For the text-containing cell, return its midpoint in (X, Y) coordinate format. 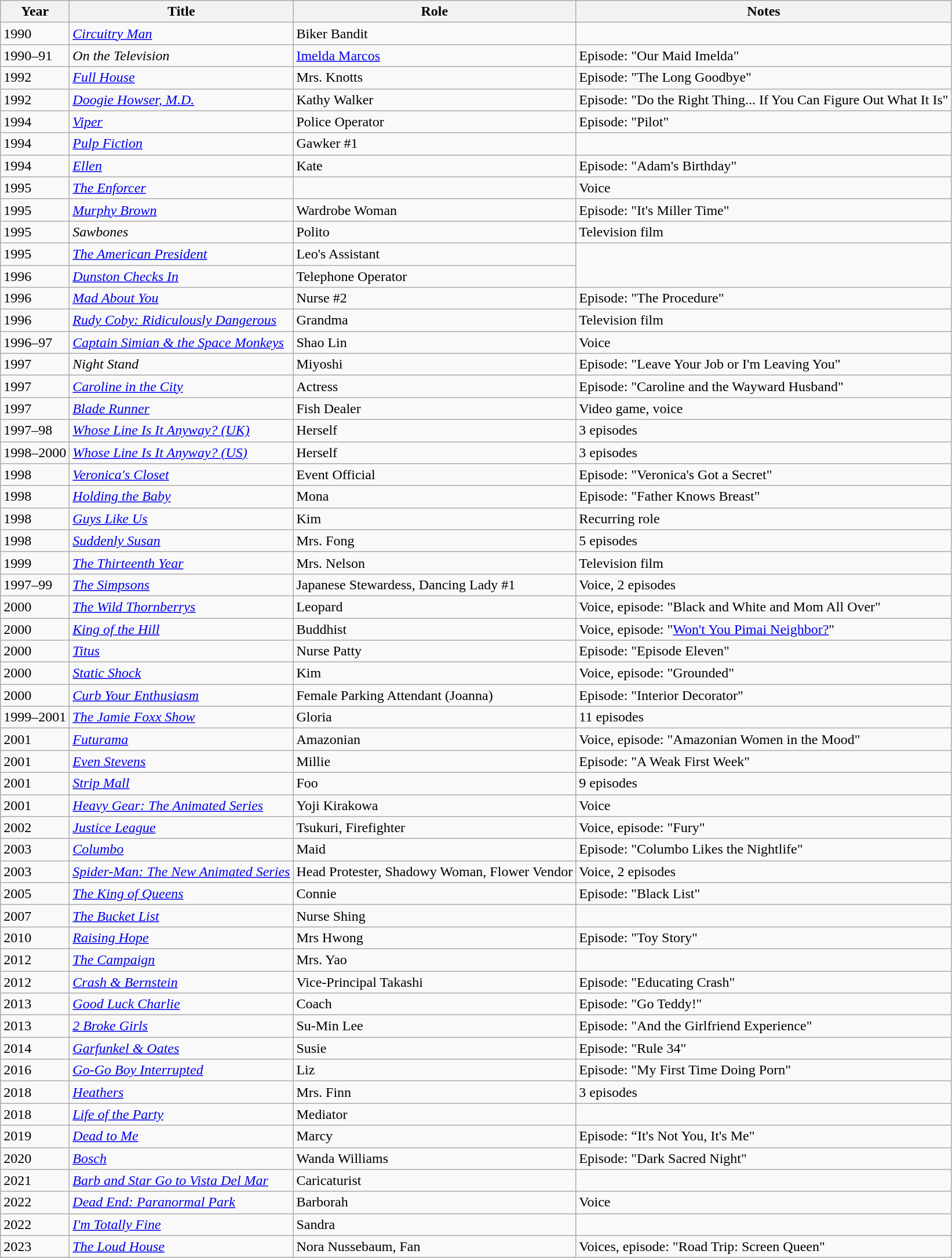
2023 (35, 1246)
1998–2000 (35, 453)
Mrs. Nelson (435, 563)
Episode: "Go Teddy!" (764, 1004)
Imelda Marcos (435, 56)
Episode: "Our Maid Imelda" (764, 56)
I'm Totally Fine (181, 1224)
The Bucket List (181, 916)
Episode: "My First Time Doing Porn" (764, 1070)
Episode: "Educating Crash" (764, 982)
Voice, episode: "Amazonian Women in the Mood" (764, 739)
Recurring role (764, 519)
Episode: “It's Not You, It's Me" (764, 1136)
Titus (181, 651)
Episode: "Father Knows Breast" (764, 497)
Episode: "Pilot" (764, 122)
Mrs. Yao (435, 960)
Miyoshi (435, 364)
Yoji Kirakowa (435, 805)
Dead to Me (181, 1136)
Garfunkel & Oates (181, 1048)
1996–97 (35, 342)
Video game, voice (764, 409)
Night Stand (181, 364)
Holding the Baby (181, 497)
Episode: "Columbo Likes the Nightlife" (764, 849)
Crash & Bernstein (181, 982)
Episode: "Caroline and the Wayward Husband" (764, 386)
Episode: "A Weak First Week" (764, 761)
Raising Hope (181, 938)
Go-Go Boy Interrupted (181, 1070)
Buddhist (435, 629)
Nurse Shing (435, 916)
Tsukuri, Firefighter (435, 827)
Static Shock (181, 673)
On the Television (181, 56)
Leopard (435, 607)
2010 (35, 938)
Episode: "The Long Goodbye" (764, 78)
Nurse Patty (435, 651)
1999 (35, 563)
Episode: "Do the Right Thing... If You Can Figure Out What It Is" (764, 100)
The Wild Thornberrys (181, 607)
Notes (764, 12)
Bosch (181, 1158)
Mrs. Fong (435, 541)
Grandma (435, 320)
Episode: "Rule 34" (764, 1048)
Blade Runner (181, 409)
Title (181, 12)
Dead End: Paranormal Park (181, 1202)
Polito (435, 232)
Female Parking Attendant (Joanna) (435, 695)
Kate (435, 166)
Episode: "Adam's Birthday" (764, 166)
2019 (35, 1136)
1990 (35, 34)
Suddenly Susan (181, 541)
Event Official (435, 475)
Liz (435, 1070)
Ellen (181, 166)
Captain Simian & the Space Monkeys (181, 342)
Episode: "The Procedure" (764, 298)
Japanese Stewardess, Dancing Lady #1 (435, 585)
Episode: "And the Girlfriend Experience" (764, 1026)
Foo (435, 783)
The Simpsons (181, 585)
Kathy Walker (435, 100)
Maid (435, 849)
Voice, episode: "Won't You Pimai Neighbor?" (764, 629)
Episode: "Interior Decorator" (764, 695)
Caricaturist (435, 1180)
Episode: "Toy Story" (764, 938)
Sandra (435, 1224)
The Enforcer (181, 188)
Heathers (181, 1092)
Rudy Coby: Ridiculously Dangerous (181, 320)
Pulp Fiction (181, 144)
Columbo (181, 849)
1997–98 (35, 431)
Heavy Gear: The Animated Series (181, 805)
2014 (35, 1048)
1999–2001 (35, 717)
Mad About You (181, 298)
Mrs Hwong (435, 938)
2002 (35, 827)
9 episodes (764, 783)
5 episodes (764, 541)
Whose Line Is It Anyway? (US) (181, 453)
Susie (435, 1048)
Coach (435, 1004)
2 Broke Girls (181, 1026)
Episode: "Dark Sacred Night" (764, 1158)
Amazonian (435, 739)
Marcy (435, 1136)
Nurse #2 (435, 298)
Strip Mall (181, 783)
Shao Lin (435, 342)
The Jamie Foxx Show (181, 717)
Vice-Principal Takashi (435, 982)
Wanda Williams (435, 1158)
Dunston Checks In (181, 276)
Su-Min Lee (435, 1026)
The King of Queens (181, 894)
Mediator (435, 1114)
Gloria (435, 717)
11 episodes (764, 717)
Voices, episode: "Road Trip: Screen Queen" (764, 1246)
1997–99 (35, 585)
Voice, episode: "Black and White and Mom All Over" (764, 607)
Barb and Star Go to Vista Del Mar (181, 1180)
Wardrobe Woman (435, 210)
Good Luck Charlie (181, 1004)
Fish Dealer (435, 409)
Whose Line Is It Anyway? (UK) (181, 431)
Millie (435, 761)
Police Operator (435, 122)
Episode: "Black List" (764, 894)
2016 (35, 1070)
Curb Your Enthusiasm (181, 695)
Episode: "It's Miller Time" (764, 210)
Head Protester, Shadowy Woman, Flower Vendor (435, 872)
King of the Hill (181, 629)
Mrs. Finn (435, 1092)
Connie (435, 894)
Biker Bandit (435, 34)
Guys Like Us (181, 519)
Caroline in the City (181, 386)
Life of the Party (181, 1114)
Episode: "Episode Eleven" (764, 651)
Viper (181, 122)
Gawker #1 (435, 144)
Murphy Brown (181, 210)
Leo's Assistant (435, 254)
Barborah (435, 1202)
The Thirteenth Year (181, 563)
Mona (435, 497)
Actress (435, 386)
2020 (35, 1158)
Voice, episode: "Fury" (764, 827)
2021 (35, 1180)
Episode: "Veronica's Got a Secret" (764, 475)
2005 (35, 894)
Veronica's Closet (181, 475)
Mrs. Knotts (435, 78)
Voice, episode: "Grounded" (764, 673)
1990–91 (35, 56)
The Loud House (181, 1246)
Spider-Man: The New Animated Series (181, 872)
2007 (35, 916)
Even Stevens (181, 761)
Nora Nussebaum, Fan (435, 1246)
Role (435, 12)
Circuitry Man (181, 34)
Episode: "Leave Your Job or I'm Leaving You" (764, 364)
The American President (181, 254)
Justice League (181, 827)
Full House (181, 78)
Telephone Operator (435, 276)
Doogie Howser, M.D. (181, 100)
Sawbones (181, 232)
Year (35, 12)
Futurama (181, 739)
The Campaign (181, 960)
